Output the [x, y] coordinate of the center of the cell containing the given text.  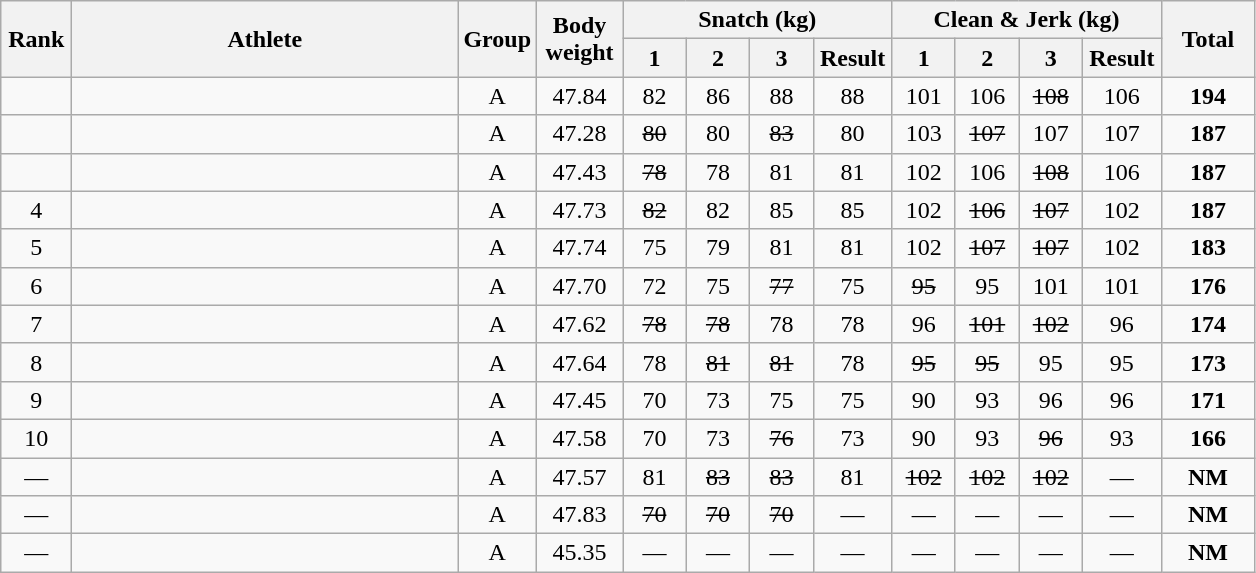
176 [1208, 286]
194 [1208, 96]
76 [782, 438]
7 [36, 324]
9 [36, 400]
5 [36, 248]
47.57 [580, 477]
47.28 [580, 134]
Athlete [265, 39]
6 [36, 286]
47.43 [580, 172]
47.83 [580, 515]
4 [36, 210]
47.45 [580, 400]
166 [1208, 438]
Clean & Jerk (kg) [1026, 20]
Group [498, 39]
Body weight [580, 39]
47.62 [580, 324]
47.74 [580, 248]
45.35 [580, 553]
173 [1208, 362]
72 [655, 286]
Snatch (kg) [758, 20]
Rank [36, 39]
47.73 [580, 210]
103 [924, 134]
171 [1208, 400]
8 [36, 362]
Total [1208, 39]
79 [718, 248]
10 [36, 438]
47.58 [580, 438]
47.70 [580, 286]
47.84 [580, 96]
174 [1208, 324]
47.64 [580, 362]
77 [782, 286]
86 [718, 96]
183 [1208, 248]
